Identify which cell holds the provided text, then report its [x, y] central coordinate. 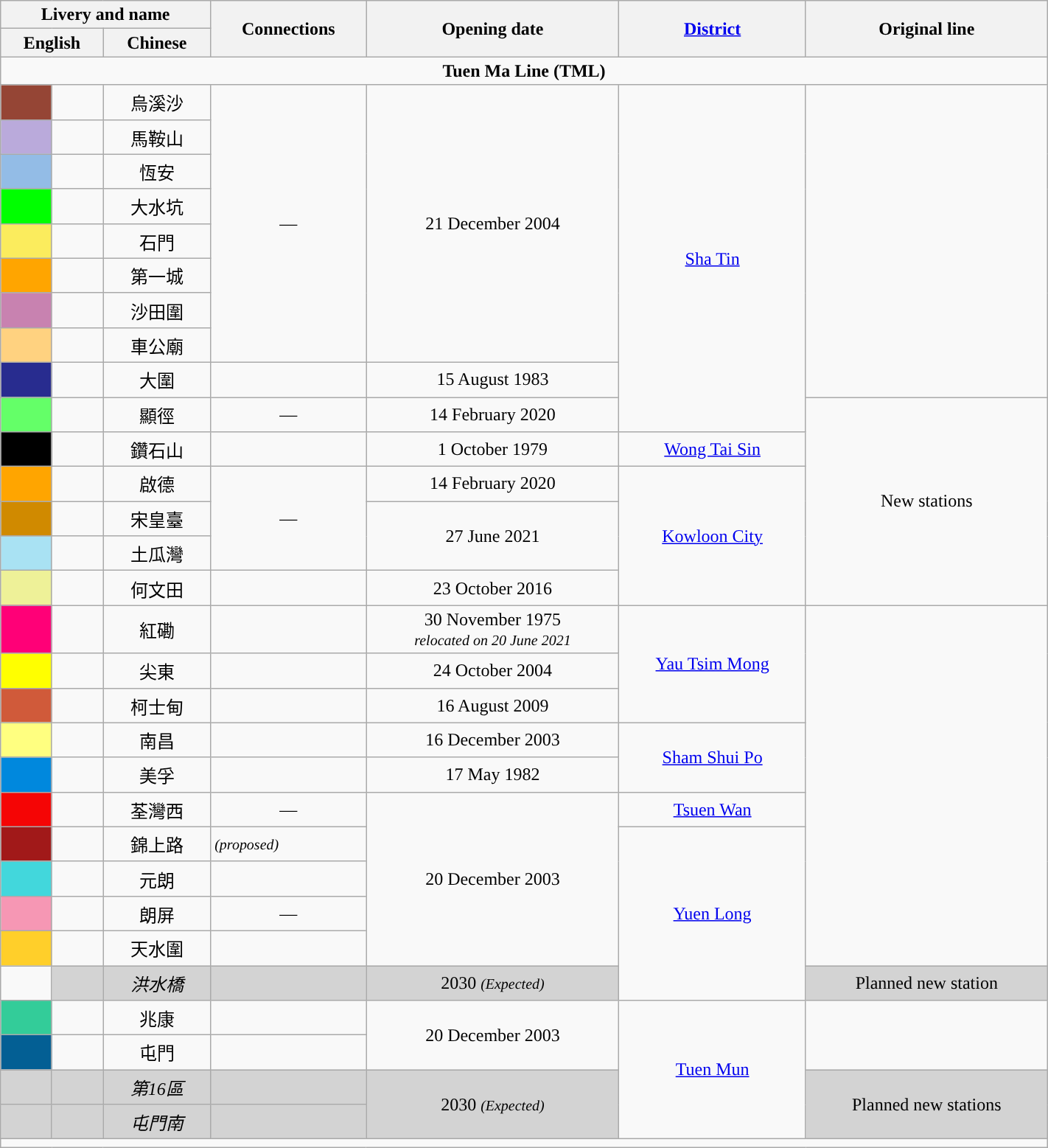
17 May 1982 [492, 774]
大圍 [157, 379]
(proposed) [289, 843]
Sha Tin [712, 258]
天水圍 [157, 948]
烏溪沙 [157, 102]
Livery and name [106, 15]
石門 [157, 240]
District [712, 29]
24 October 2004 [492, 671]
沙田圍 [157, 310]
New stations [926, 501]
尖東 [157, 671]
21 December 2004 [492, 223]
美孚 [157, 774]
Tuen Mun [712, 1070]
顯徑 [157, 414]
元朗 [157, 879]
宋皇臺 [157, 519]
何文田 [157, 588]
Chinese [157, 43]
洪水橋 [157, 984]
27 June 2021 [492, 536]
南昌 [157, 740]
第16區 [157, 1087]
錦上路 [157, 843]
兆康 [157, 1017]
English [52, 43]
恆安 [157, 171]
馬鞍山 [157, 137]
Wong Tai Sin [712, 450]
Sham Shui Po [712, 757]
Tuen Ma Line (TML) [524, 71]
朗屏 [157, 913]
Opening date [492, 29]
車公廟 [157, 345]
Kowloon City [712, 536]
大水坑 [157, 206]
啟德 [157, 484]
Yuen Long [712, 913]
23 October 2016 [492, 588]
第一城 [157, 276]
紅磡 [157, 630]
1 October 1979 [492, 450]
鑽石山 [157, 450]
16 August 2009 [492, 705]
Connections [289, 29]
屯門南 [157, 1122]
Tsuen Wan [712, 810]
屯門 [157, 1053]
15 August 1983 [492, 379]
土瓜灣 [157, 553]
Yau Tsim Mong [712, 664]
Original line [926, 29]
16 December 2003 [492, 740]
荃灣西 [157, 810]
柯士甸 [157, 705]
Planned new stations [926, 1104]
30 November 1975relocated on 20 June 2021 [492, 630]
Planned new station [926, 984]
